Output the (x, y) coordinate of the center of the cell containing the given text.  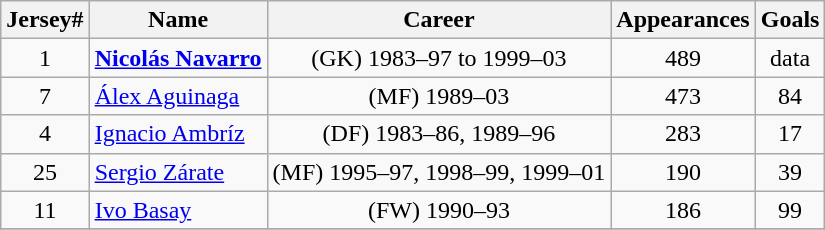
Jersey# (45, 20)
489 (683, 58)
283 (683, 134)
4 (45, 134)
186 (683, 210)
(DF) 1983–86, 1989–96 (439, 134)
190 (683, 172)
Ivo Basay (178, 210)
Appearances (683, 20)
Nicolás Navarro (178, 58)
39 (790, 172)
11 (45, 210)
Career (439, 20)
(MF) 1995–97, 1998–99, 1999–01 (439, 172)
17 (790, 134)
99 (790, 210)
1 (45, 58)
data (790, 58)
(MF) 1989–03 (439, 96)
7 (45, 96)
473 (683, 96)
(FW) 1990–93 (439, 210)
84 (790, 96)
25 (45, 172)
Álex Aguinaga (178, 96)
Name (178, 20)
Sergio Zárate (178, 172)
Ignacio Ambríz (178, 134)
(GK) 1983–97 to 1999–03 (439, 58)
Goals (790, 20)
